Return [X, Y] of the center of cell containing provided text 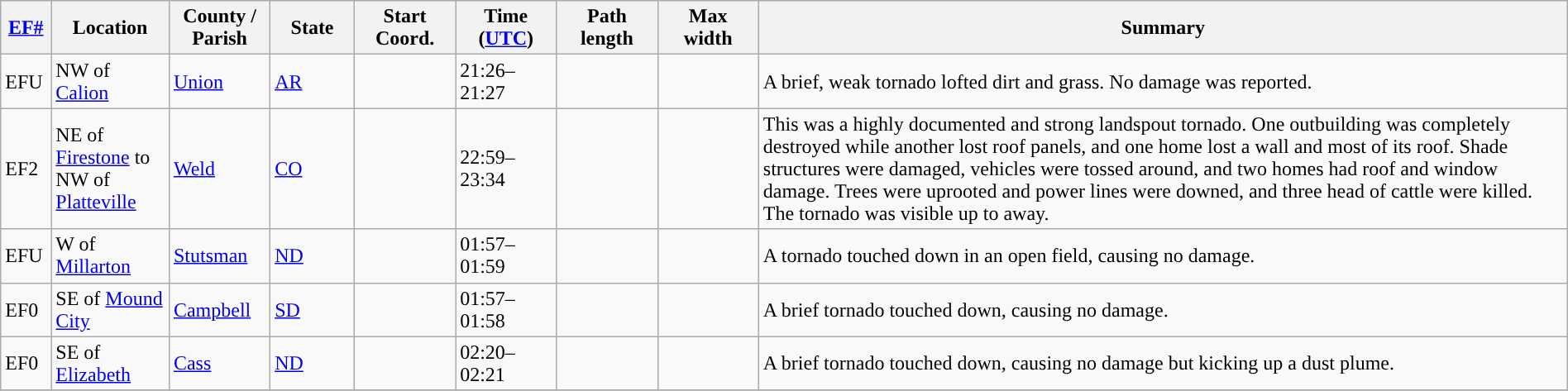
Path length [607, 28]
AR [313, 81]
A brief tornado touched down, causing no damage. [1163, 309]
EF# [26, 28]
Summary [1163, 28]
State [313, 28]
Cass [219, 364]
A tornado touched down in an open field, causing no damage. [1163, 256]
SD [313, 309]
Campbell [219, 309]
01:57–01:59 [506, 256]
EF2 [26, 169]
Union [219, 81]
A brief tornado touched down, causing no damage but kicking up a dust plume. [1163, 364]
CO [313, 169]
02:20–02:21 [506, 364]
01:57–01:58 [506, 309]
22:59–23:34 [506, 169]
SE of Elizabeth [111, 364]
Max width [708, 28]
A brief, weak tornado lofted dirt and grass. No damage was reported. [1163, 81]
County / Parish [219, 28]
W of Millarton [111, 256]
Location [111, 28]
Start Coord. [404, 28]
NE of Firestone to NW of Platteville [111, 169]
Stutsman [219, 256]
Weld [219, 169]
NW of Calion [111, 81]
21:26–21:27 [506, 81]
SE of Mound City [111, 309]
Time (UTC) [506, 28]
